For the text-containing cell, return its midpoint in [x, y] coordinate format. 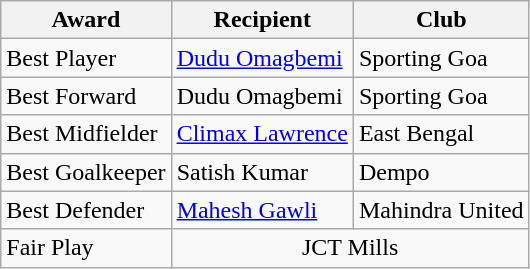
Best Forward [86, 96]
JCT Mills [350, 248]
Mahindra United [441, 210]
Climax Lawrence [262, 134]
Fair Play [86, 248]
Recipient [262, 20]
Best Goalkeeper [86, 172]
Club [441, 20]
Best Defender [86, 210]
Best Midfielder [86, 134]
Mahesh Gawli [262, 210]
Award [86, 20]
Best Player [86, 58]
East Bengal [441, 134]
Satish Kumar [262, 172]
Dempo [441, 172]
